Find where the given text appears and provide that cell's center as (x, y) coordinate. 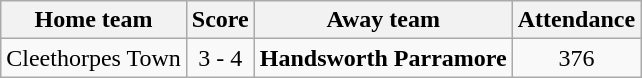
Cleethorpes Town (94, 58)
Handsworth Parramore (383, 58)
Home team (94, 20)
Attendance (576, 20)
Away team (383, 20)
Score (220, 20)
3 - 4 (220, 58)
376 (576, 58)
